Determine the [x, y] coordinate at the center of the cell enclosing the given text.  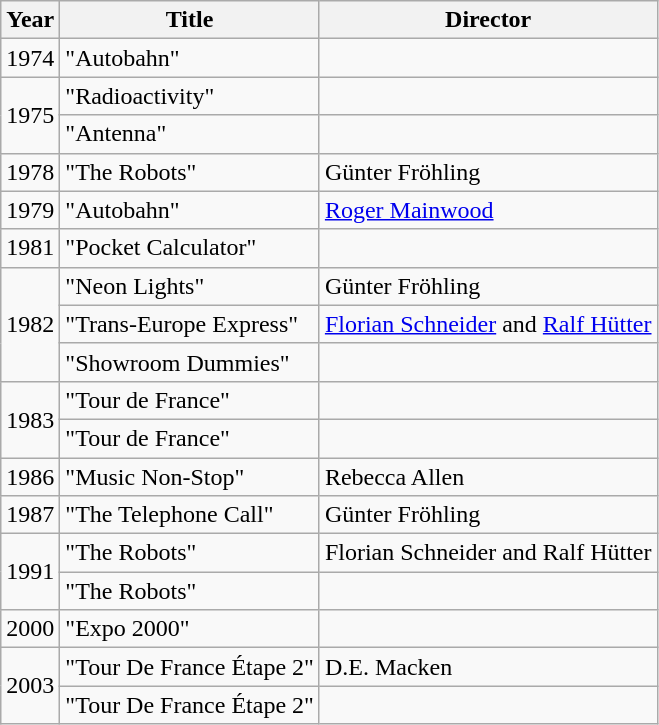
1979 [30, 210]
"Showroom Dummies" [190, 362]
1987 [30, 515]
1986 [30, 477]
Rebecca Allen [488, 477]
1981 [30, 248]
Director [488, 20]
"Neon Lights" [190, 286]
D.E. Macken [488, 667]
"The Telephone Call" [190, 515]
2000 [30, 629]
"Antenna" [190, 134]
"Music Non-Stop" [190, 477]
"Radioactivity" [190, 96]
Roger Mainwood [488, 210]
2003 [30, 686]
1974 [30, 58]
1983 [30, 419]
1978 [30, 172]
Title [190, 20]
"Pocket Calculator" [190, 248]
"Trans-Europe Express" [190, 324]
"Expo 2000" [190, 629]
Year [30, 20]
1991 [30, 572]
1975 [30, 115]
1982 [30, 324]
